Provide the (x, y) coordinate of the cell's center where the given text is located.  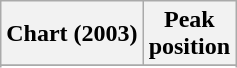
Peakposition (189, 34)
Chart (2003) (72, 34)
